Capture the cell that displays the provided text and extract its [X, Y] central coordinate. 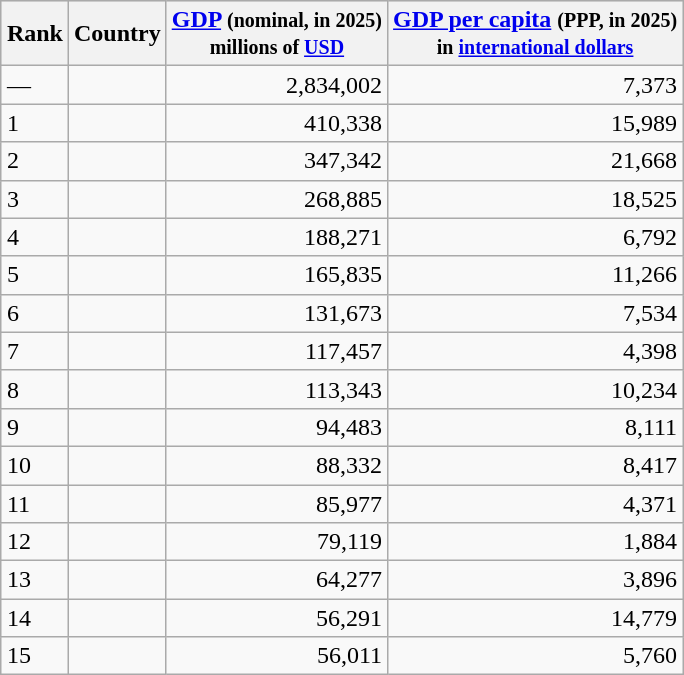
79,119 [276, 542]
410,338 [276, 123]
94,483 [276, 427]
2 [34, 161]
131,673 [276, 313]
113,343 [276, 389]
6,792 [536, 237]
8 [34, 389]
15 [34, 656]
12 [34, 542]
268,885 [276, 199]
GDP per capita (PPP, in 2025)in international dollars [536, 34]
3 [34, 199]
Country [117, 34]
2,834,002 [276, 85]
15,989 [536, 123]
10 [34, 465]
21,668 [536, 161]
85,977 [276, 503]
7,373 [536, 85]
GDP (nominal, in 2025)millions of USD [276, 34]
— [34, 85]
7,534 [536, 313]
6 [34, 313]
1 [34, 123]
4,371 [536, 503]
14 [34, 618]
9 [34, 427]
117,457 [276, 351]
5,760 [536, 656]
188,271 [276, 237]
13 [34, 580]
347,342 [276, 161]
4 [34, 237]
3,896 [536, 580]
4,398 [536, 351]
7 [34, 351]
14,779 [536, 618]
88,332 [276, 465]
8,111 [536, 427]
56,011 [276, 656]
Rank [34, 34]
5 [34, 275]
10,234 [536, 389]
1,884 [536, 542]
8,417 [536, 465]
64,277 [276, 580]
165,835 [276, 275]
18,525 [536, 199]
56,291 [276, 618]
11,266 [536, 275]
11 [34, 503]
